Return the (x, y) coordinate for the center point of the cell that contains the specified text.  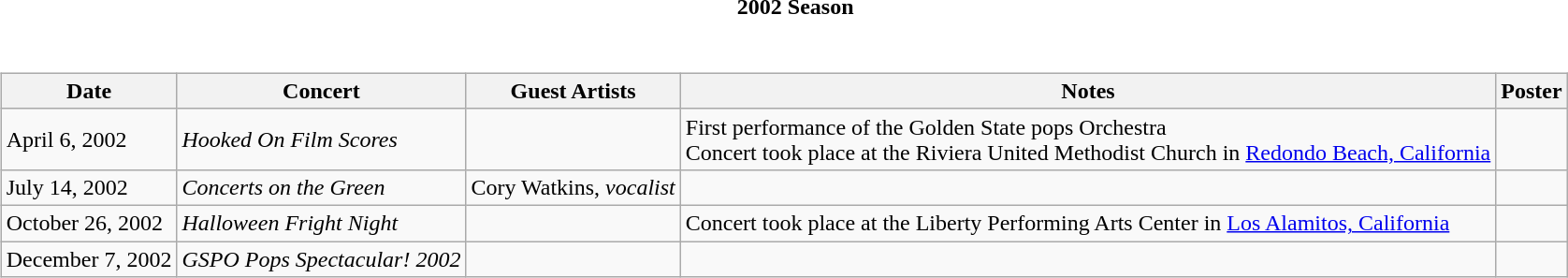
Halloween Fright Night (322, 223)
GSPO Pops Spectacular! 2002 (322, 259)
First performance of the Golden State pops OrchestraConcert took place at the Riviera United Methodist Church in Redondo Beach, California (1088, 139)
December 7, 2002 (89, 259)
Concert (322, 91)
Cory Watkins, vocalist (573, 187)
Concert took place at the Liberty Performing Arts Center in Los Alamitos, California (1088, 223)
July 14, 2002 (89, 187)
Notes (1088, 91)
Guest Artists (573, 91)
Date (89, 91)
Hooked On Film Scores (322, 139)
Poster (1532, 91)
Concerts on the Green (322, 187)
April 6, 2002 (89, 139)
October 26, 2002 (89, 223)
